Locate the cell with the specified text and output its [X, Y] center coordinate. 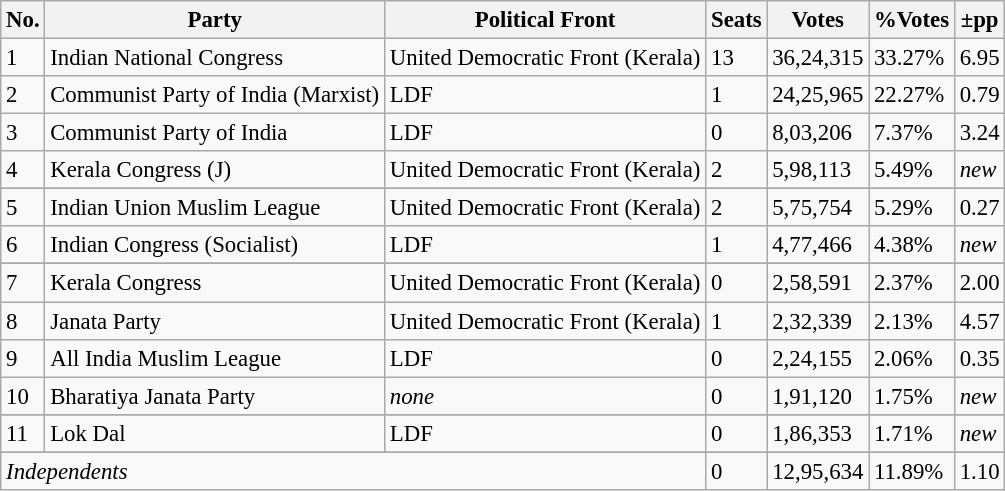
6 [23, 245]
5.49% [912, 170]
6.95 [979, 58]
0.79 [979, 95]
4.57 [979, 321]
11.89% [912, 471]
Kerala Congress (J) [215, 170]
11 [23, 433]
36,24,315 [818, 58]
2.06% [912, 358]
1,91,120 [818, 396]
5 [23, 208]
Party [215, 20]
24,25,965 [818, 95]
Indian Union Muslim League [215, 208]
2.00 [979, 283]
2,24,155 [818, 358]
8 [23, 321]
2.13% [912, 321]
5,98,113 [818, 170]
1.71% [912, 433]
1.75% [912, 396]
±pp [979, 20]
Indian Congress (Socialist) [215, 245]
Janata Party [215, 321]
0.27 [979, 208]
33.27% [912, 58]
2,58,591 [818, 283]
3 [23, 133]
Communist Party of India [215, 133]
2.37% [912, 283]
10 [23, 396]
Indian National Congress [215, 58]
Political Front [546, 20]
Independents [354, 471]
13 [736, 58]
Votes [818, 20]
4.38% [912, 245]
none [546, 396]
9 [23, 358]
Kerala Congress [215, 283]
1,86,353 [818, 433]
Seats [736, 20]
No. [23, 20]
Bharatiya Janata Party [215, 396]
12,95,634 [818, 471]
7 [23, 283]
%Votes [912, 20]
8,03,206 [818, 133]
4,77,466 [818, 245]
22.27% [912, 95]
All India Muslim League [215, 358]
5.29% [912, 208]
1.10 [979, 471]
0.35 [979, 358]
2,32,339 [818, 321]
3.24 [979, 133]
4 [23, 170]
7.37% [912, 133]
Communist Party of India (Marxist) [215, 95]
Lok Dal [215, 433]
5,75,754 [818, 208]
